Search for the cell housing the specified text and yield its [x, y] center coordinate. 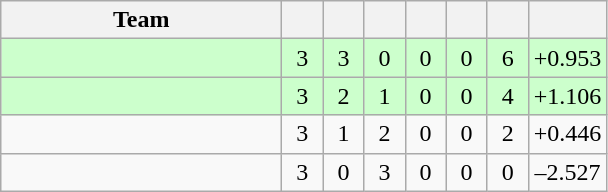
+0.953 [568, 58]
4 [508, 96]
Team [142, 20]
6 [508, 58]
+0.446 [568, 134]
–2.527 [568, 172]
+1.106 [568, 96]
